Extract the (x, y) coordinate from the center of the cell holding the provided text.  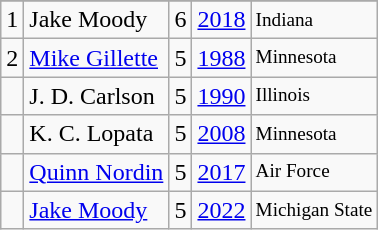
Michigan State (314, 210)
6 (180, 20)
1988 (222, 58)
J. D. Carlson (96, 96)
Air Force (314, 172)
Indiana (314, 20)
Mike Gillette (96, 58)
K. C. Lopata (96, 134)
2018 (222, 20)
Quinn Nordin (96, 172)
Illinois (314, 96)
2008 (222, 134)
2022 (222, 210)
1990 (222, 96)
2017 (222, 172)
1 (12, 20)
2 (12, 58)
